Pinpoint the cell where the given text exists, returning its (X, Y) midpoint coordinate. 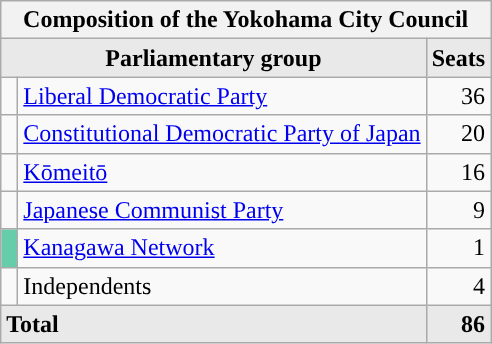
Japanese Communist Party (222, 210)
Seats (458, 58)
Kōmeitō (222, 172)
Total (214, 324)
Composition of the Yokohama City Council (246, 20)
1 (458, 248)
16 (458, 172)
9 (458, 210)
20 (458, 134)
Liberal Democratic Party (222, 96)
Kanagawa Network (222, 248)
Parliamentary group (214, 58)
Constitutional Democratic Party of Japan (222, 134)
Independents (222, 286)
86 (458, 324)
4 (458, 286)
36 (458, 96)
